Locate the cell with the specified text and output its [X, Y] center coordinate. 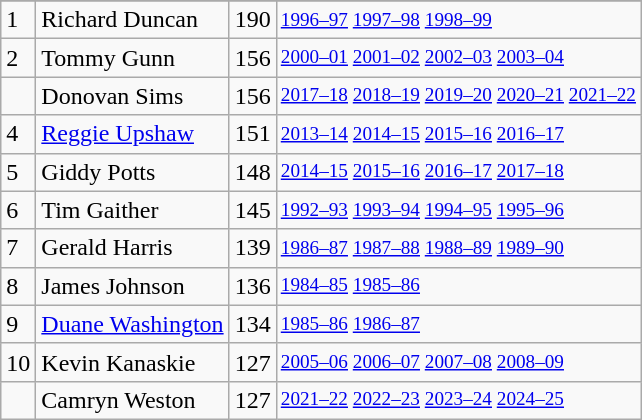
8 [18, 286]
2000–01 2001–02 2002–03 2003–04 [458, 58]
1 [18, 20]
Tim Gaither [132, 210]
Donovan Sims [132, 96]
190 [252, 20]
2013–14 2014–15 2015–16 2016–17 [458, 134]
6 [18, 210]
Reggie Upshaw [132, 134]
Giddy Potts [132, 172]
Duane Washington [132, 324]
1992–93 1993–94 1994–95 1995–96 [458, 210]
5 [18, 172]
Richard Duncan [132, 20]
136 [252, 286]
148 [252, 172]
145 [252, 210]
2021–22 2022–23 2023–24 2024–25 [458, 400]
9 [18, 324]
James Johnson [132, 286]
Gerald Harris [132, 248]
1986–87 1987–88 1988–89 1989–90 [458, 248]
134 [252, 324]
151 [252, 134]
Kevin Kanaskie [132, 362]
7 [18, 248]
139 [252, 248]
10 [18, 362]
1996–97 1997–98 1998–99 [458, 20]
1985–86 1986–87 [458, 324]
Camryn Weston [132, 400]
2005–06 2006–07 2007–08 2008–09 [458, 362]
4 [18, 134]
Tommy Gunn [132, 58]
2014–15 2015–16 2016–17 2017–18 [458, 172]
2 [18, 58]
1984–85 1985–86 [458, 286]
2017–18 2018–19 2019–20 2020–21 2021–22 [458, 96]
